Locate the cell with the specified text and output its [X, Y] center coordinate. 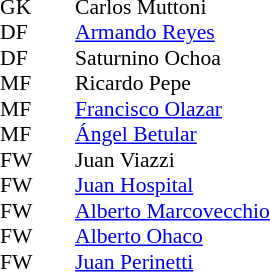
Ángel Betular [172, 135]
Juan Hospital [172, 185]
Alberto Ohaco [172, 237]
Alberto Marcovecchio [172, 211]
Francisco Olazar [172, 109]
Ricardo Pepe [172, 83]
Saturnino Ochoa [172, 58]
Juan Viazzi [172, 160]
Armando Reyes [172, 33]
